Return (x, y) of the center of cell containing provided text 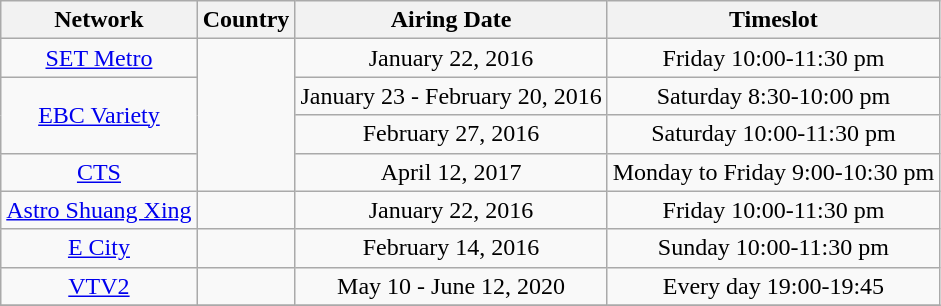
Saturday 10:00-11:30 pm (773, 134)
Saturday 8:30-10:00 pm (773, 96)
SET Metro (99, 58)
Country (246, 20)
Airing Date (451, 20)
CTS (99, 172)
Network (99, 20)
February 27, 2016 (451, 134)
January 23 - February 20, 2016 (451, 96)
Astro Shuang Xing (99, 210)
Timeslot (773, 20)
May 10 - June 12, 2020 (451, 286)
E City (99, 248)
Monday to Friday 9:00-10:30 pm (773, 172)
Every day 19:00-19:45 (773, 286)
VTV2 (99, 286)
February 14, 2016 (451, 248)
EBC Variety (99, 115)
Sunday 10:00-11:30 pm (773, 248)
April 12, 2017 (451, 172)
